Detect which cell encompasses the target text, then output its [X, Y] center coordinate. 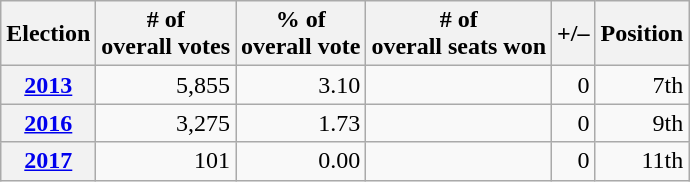
3,275 [166, 123]
2017 [48, 161]
Election [48, 34]
1.73 [301, 123]
Position [642, 34]
5,855 [166, 85]
+/– [574, 34]
11th [642, 161]
9th [642, 123]
7th [642, 85]
2016 [48, 123]
3.10 [301, 85]
101 [166, 161]
% ofoverall vote [301, 34]
# ofoverall seats won [459, 34]
2013 [48, 85]
# ofoverall votes [166, 34]
0.00 [301, 161]
